Scan for the cell matching the given text and deliver its (x, y) coordinate at center. 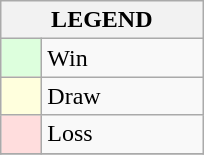
Draw (122, 96)
LEGEND (102, 20)
Win (122, 58)
Loss (122, 134)
